Return [X, Y] of the center of cell containing provided text 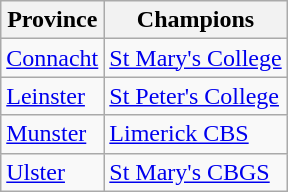
St Mary's College [196, 58]
St Mary's CBGS [196, 172]
St Peter's College [196, 96]
Champions [196, 20]
Ulster [52, 172]
Limerick CBS [196, 134]
Leinster [52, 96]
Connacht [52, 58]
Province [52, 20]
Munster [52, 134]
